Scan for the cell matching the given text and deliver its [x, y] coordinate at center. 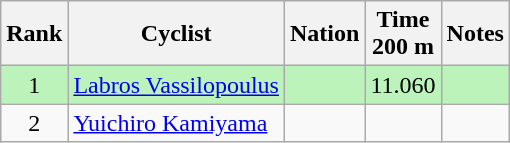
Labros Vassilopoulus [176, 85]
2 [34, 123]
Cyclist [176, 34]
Time200 m [403, 34]
1 [34, 85]
11.060 [403, 85]
Yuichiro Kamiyama [176, 123]
Nation [324, 34]
Notes [475, 34]
Rank [34, 34]
